Locate the cell with the specified text and output its (X, Y) center coordinate. 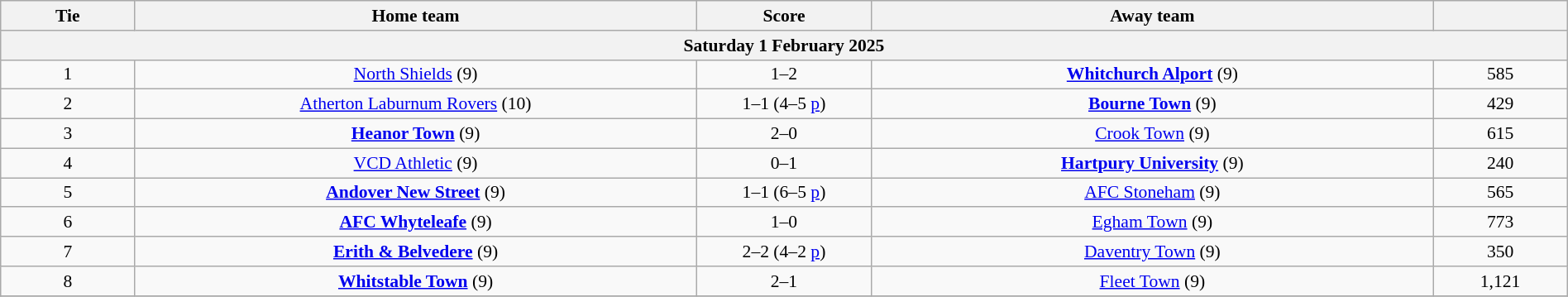
Whitchurch Alport (9) (1153, 74)
350 (1500, 251)
3 (68, 134)
Atherton Laburnum Rovers (10) (415, 104)
Andover New Street (9) (415, 193)
1,121 (1500, 281)
1–2 (784, 74)
Bourne Town (9) (1153, 104)
Egham Town (9) (1153, 223)
Score (784, 16)
Away team (1153, 16)
1–1 (4–5 p) (784, 104)
Saturday 1 February 2025 (784, 46)
Tie (68, 16)
Erith & Belvedere (9) (415, 251)
773 (1500, 223)
5 (68, 193)
1 (68, 74)
429 (1500, 104)
2–2 (4–2 p) (784, 251)
Hartpury University (9) (1153, 163)
565 (1500, 193)
AFC Whyteleafe (9) (415, 223)
VCD Athletic (9) (415, 163)
1–1 (6–5 p) (784, 193)
6 (68, 223)
AFC Stoneham (9) (1153, 193)
585 (1500, 74)
Crook Town (9) (1153, 134)
Daventry Town (9) (1153, 251)
7 (68, 251)
Heanor Town (9) (415, 134)
Whitstable Town (9) (415, 281)
615 (1500, 134)
2–1 (784, 281)
Fleet Town (9) (1153, 281)
8 (68, 281)
0–1 (784, 163)
240 (1500, 163)
1–0 (784, 223)
2–0 (784, 134)
4 (68, 163)
North Shields (9) (415, 74)
2 (68, 104)
Home team (415, 16)
